Detect which cell encompasses the target text, then output its [x, y] center coordinate. 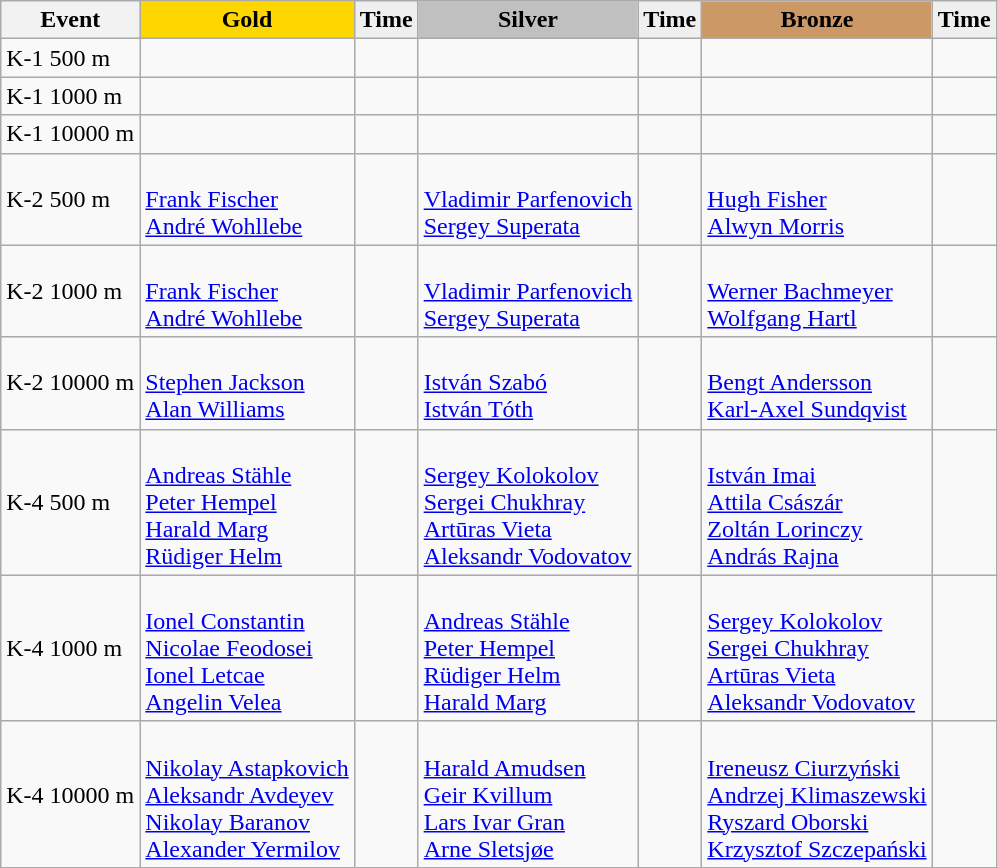
K-2 10000 m [70, 383]
Stephen JacksonAlan Williams [247, 383]
Ireneusz CiurzyńskiAndrzej KlimaszewskiRyszard OborskiKrzysztof Szczepański [817, 794]
Bengt AnderssonKarl-Axel Sundqvist [817, 383]
K-4 1000 m [70, 648]
K-2 500 m [70, 199]
K-4 500 m [70, 502]
K-1 500 m [70, 58]
Harald AmudsenGeir KvillumLars Ivar GranArne Sletsjøe [528, 794]
Andreas StählePeter HempelRüdiger HelmHarald Marg [528, 648]
K-1 10000 m [70, 134]
Bronze [817, 20]
Gold [247, 20]
Hugh FisherAlwyn Morris [817, 199]
Ionel ConstantinNicolae FeodoseiIonel LetcaeAngelin Velea [247, 648]
Event [70, 20]
K-2 1000 m [70, 291]
Silver [528, 20]
István ImaiAttila CsászárZoltán LorinczyAndrás Rajna [817, 502]
Werner BachmeyerWolfgang Hartl [817, 291]
K-1 1000 m [70, 96]
István SzabóIstván Tóth [528, 383]
Andreas StählePeter HempelHarald MargRüdiger Helm [247, 502]
K-4 10000 m [70, 794]
Nikolay AstapkovichAleksandr AvdeyevNikolay BaranovAlexander Yermilov [247, 794]
